Provide the [x, y] coordinate of the cell's center where the given text is located.  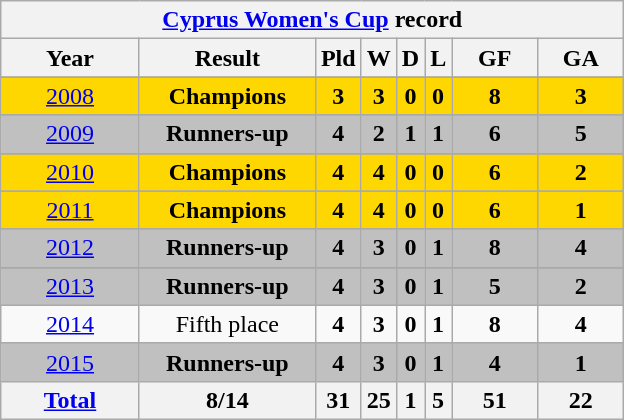
Total [70, 400]
2010 [70, 172]
2011 [70, 210]
31 [338, 400]
2014 [70, 324]
2015 [70, 362]
2009 [70, 134]
Fifth place [227, 324]
8/14 [227, 400]
Result [227, 58]
Year [70, 58]
2013 [70, 286]
2012 [70, 248]
Cyprus Women's Cup record [312, 20]
L [438, 58]
25 [378, 400]
W [378, 58]
GA [581, 58]
Pld [338, 58]
2008 [70, 96]
D [410, 58]
GF [495, 58]
22 [581, 400]
51 [495, 400]
